Output the [X, Y] coordinate of the center of the cell containing the given text.  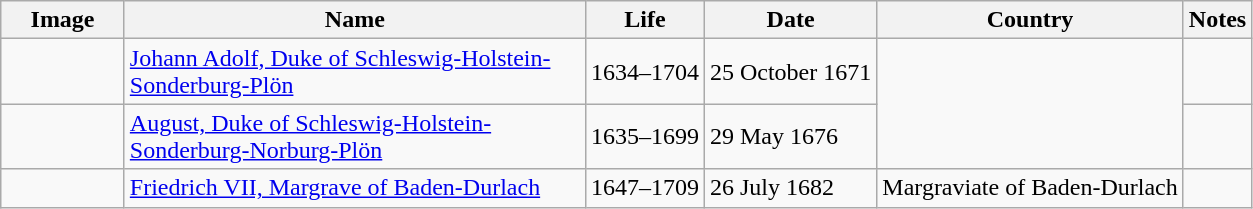
29 May 1676 [790, 136]
Margraviate of Baden-Durlach [1030, 188]
Friedrich VII, Margrave of Baden-Durlach [354, 188]
Johann Adolf, Duke of Schleswig-Holstein-Sonderburg-Plön [354, 72]
Date [790, 20]
25 October 1671 [790, 72]
Notes [1217, 20]
1647–1709 [644, 188]
Country [1030, 20]
Life [644, 20]
26 July 1682 [790, 188]
August, Duke of Schleswig-Holstein-Sonderburg-Norburg-Plön [354, 136]
Name [354, 20]
1635–1699 [644, 136]
Image [63, 20]
1634–1704 [644, 72]
